Determine the (X, Y) coordinate at the center of the cell enclosing the given text.  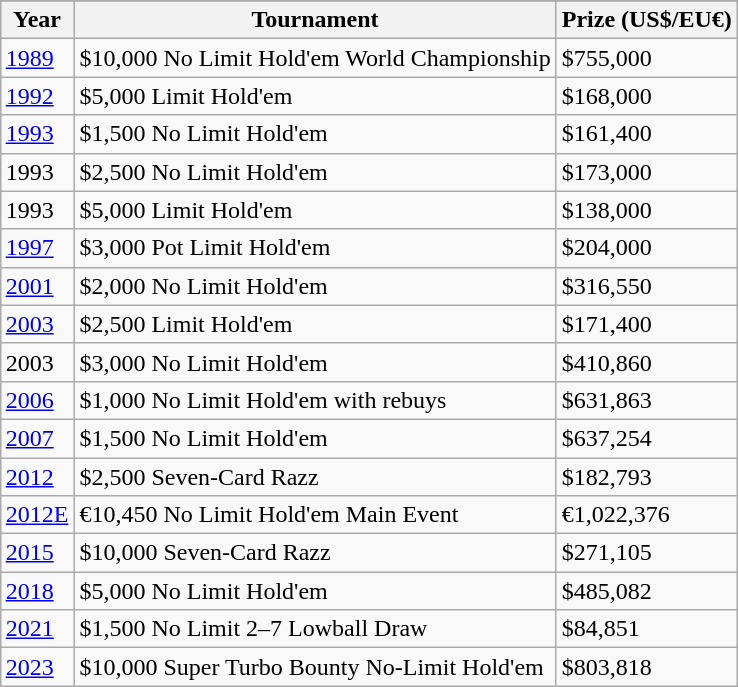
1989 (37, 58)
Year (37, 20)
€10,450 No Limit Hold'em Main Event (315, 515)
$1,500 No Limit 2–7 Lowball Draw (315, 629)
$10,000 Seven-Card Razz (315, 553)
$3,000 No Limit Hold'em (315, 362)
$10,000 Super Turbo Bounty No-Limit Hold'em (315, 667)
$2,500 Seven-Card Razz (315, 477)
$173,000 (646, 172)
$204,000 (646, 248)
2023 (37, 667)
2007 (37, 438)
$755,000 (646, 58)
$2,500 Limit Hold'em (315, 324)
1997 (37, 248)
2015 (37, 553)
Prize (US$/EU€) (646, 20)
$5,000 No Limit Hold'em (315, 591)
$485,082 (646, 591)
2018 (37, 591)
$84,851 (646, 629)
$316,550 (646, 286)
2012 (37, 477)
$138,000 (646, 210)
$631,863 (646, 400)
$171,400 (646, 324)
$161,400 (646, 134)
$271,105 (646, 553)
$637,254 (646, 438)
$1,000 No Limit Hold'em with rebuys (315, 400)
Tournament (315, 20)
2012E (37, 515)
$410,860 (646, 362)
1992 (37, 96)
$3,000 Pot Limit Hold'em (315, 248)
$2,500 No Limit Hold'em (315, 172)
$182,793 (646, 477)
2021 (37, 629)
2001 (37, 286)
€1,022,376 (646, 515)
$168,000 (646, 96)
2006 (37, 400)
$2,000 No Limit Hold'em (315, 286)
$10,000 No Limit Hold'em World Championship (315, 58)
$803,818 (646, 667)
